Capture the cell that displays the provided text and extract its [X, Y] central coordinate. 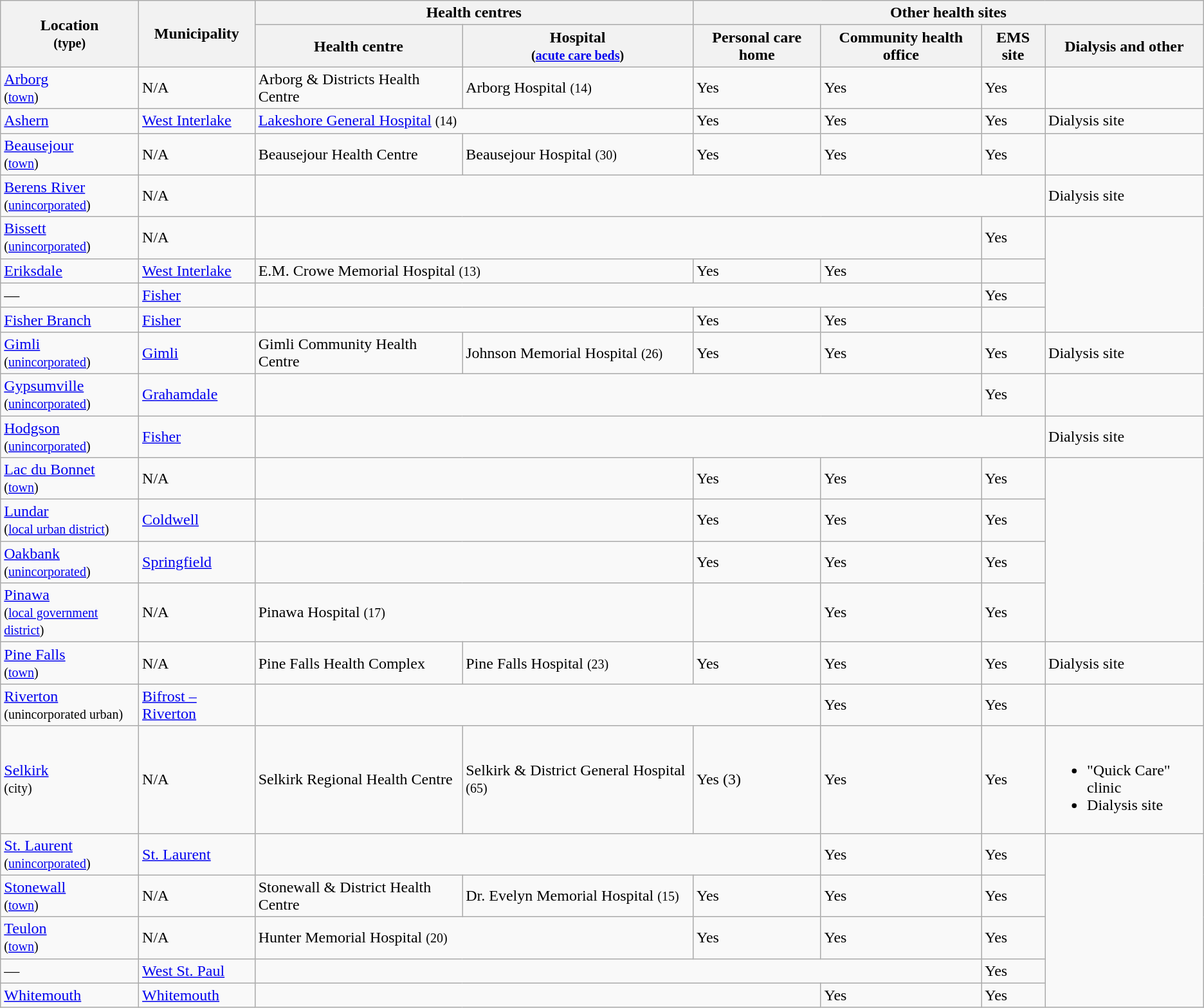
Hodgson(unincorporated) [69, 436]
"Quick Care" clinicDialysis site [1124, 779]
E.M. Crowe Memorial Hospital (13) [473, 271]
Arborg(town) [69, 87]
Berens River(unincorporated) [69, 195]
Location(type) [69, 33]
Eriksdale [69, 271]
Pinawa(local government district) [69, 613]
Gimli(unincorporated) [69, 352]
Other health sites [948, 13]
Pine Falls Health Complex [359, 663]
Pine Falls Hospital (23) [578, 663]
Pine Falls(town) [69, 663]
Johnson Memorial Hospital (26) [578, 352]
Grahamdale [197, 395]
Selkirk Regional Health Centre [359, 779]
Hospital(acute care beds) [578, 46]
Yes (3) [756, 779]
Hunter Memorial Hospital (20) [473, 937]
Selkirk & District General Hospital (65) [578, 779]
Arborg & Districts Health Centre [359, 87]
St. Laurent(unincorporated) [69, 854]
Gimli Community Health Centre [359, 352]
Health centres [473, 13]
Springfield [197, 562]
Stonewall(town) [69, 896]
West St. Paul [197, 971]
Health centre [359, 46]
Teulon(town) [69, 937]
Lakeshore General Hospital (14) [473, 121]
Selkirk(city) [69, 779]
Fisher Branch [69, 319]
Gypsumville(unincorporated) [69, 395]
Gimli [197, 352]
St. Laurent [197, 854]
Dr. Evelyn Memorial Hospital (15) [578, 896]
Lundar(local urban district) [69, 521]
Personal care home [756, 46]
Stonewall & District Health Centre [359, 896]
Municipality [197, 33]
Beausejour(town) [69, 154]
Riverton(unincorporated urban) [69, 705]
Bissett(unincorporated) [69, 238]
Oakbank(unincorporated) [69, 562]
Beausejour Health Centre [359, 154]
Ashern [69, 121]
Arborg Hospital (14) [578, 87]
Lac du Bonnet(town) [69, 478]
Beausejour Hospital (30) [578, 154]
EMS site [1014, 46]
Pinawa Hospital (17) [473, 613]
Coldwell [197, 521]
Dialysis and other [1124, 46]
Community health office [901, 46]
Bifrost – Riverton [197, 705]
